Extract the (x, y) coordinate from the center of the cell holding the provided text.  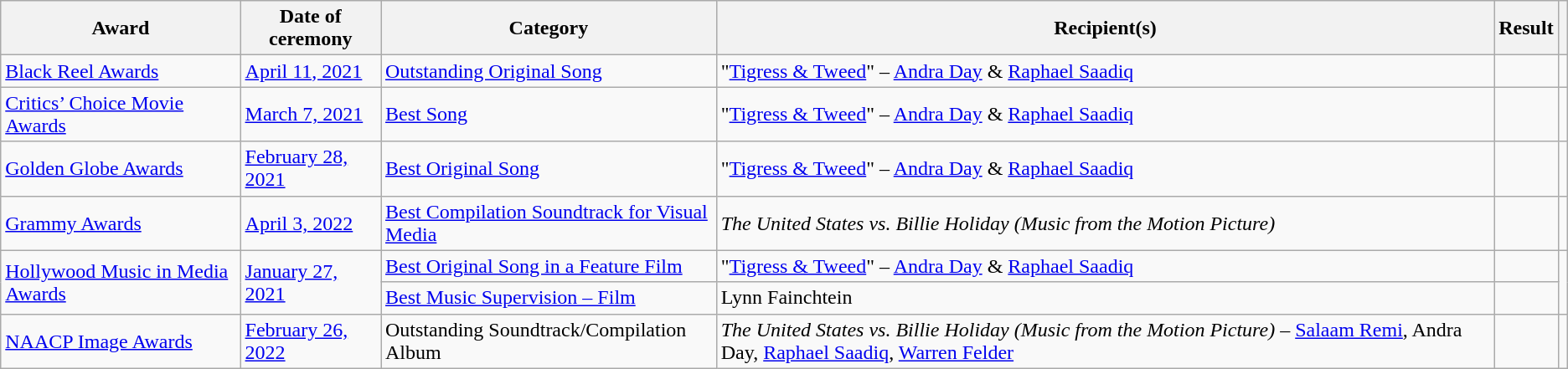
Critics’ Choice Movie Awards (121, 114)
Golden Globe Awards (121, 169)
Date of ceremony (310, 28)
Best Music Supervision – Film (548, 298)
Best Original Song in a Feature Film (548, 266)
NAACP Image Awards (121, 341)
Best Compilation Soundtrack for Visual Media (548, 223)
Result (1526, 28)
April 11, 2021 (310, 71)
Grammy Awards (121, 223)
The United States vs. Billie Holiday (Music from the Motion Picture) – Salaam Remi, Andra Day, Raphael Saadiq, Warren Felder (1106, 341)
Outstanding Soundtrack/Compilation Album (548, 341)
March 7, 2021 (310, 114)
February 28, 2021 (310, 169)
Award (121, 28)
Black Reel Awards (121, 71)
Category (548, 28)
February 26, 2022 (310, 341)
Outstanding Original Song (548, 71)
April 3, 2022 (310, 223)
Hollywood Music in Media Awards (121, 282)
January 27, 2021 (310, 282)
Lynn Fainchtein (1106, 298)
Best Song (548, 114)
Recipient(s) (1106, 28)
The United States vs. Billie Holiday (Music from the Motion Picture) (1106, 223)
Best Original Song (548, 169)
